Capture the cell that displays the provided text and extract its (x, y) central coordinate. 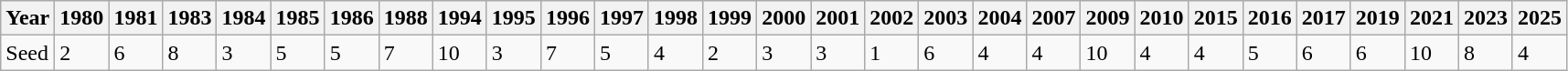
1988 (406, 18)
Year (27, 18)
1980 (82, 18)
1984 (243, 18)
2007 (1053, 18)
1 (892, 53)
1985 (298, 18)
2023 (1485, 18)
2001 (837, 18)
2015 (1216, 18)
2025 (1540, 18)
1981 (135, 18)
1998 (675, 18)
Seed (27, 53)
2016 (1269, 18)
2019 (1377, 18)
1986 (351, 18)
2021 (1432, 18)
2010 (1161, 18)
2004 (1000, 18)
2003 (945, 18)
2000 (784, 18)
2017 (1324, 18)
1999 (730, 18)
1995 (514, 18)
1996 (567, 18)
2002 (892, 18)
1983 (190, 18)
1994 (459, 18)
1997 (622, 18)
2009 (1108, 18)
